Determine the (X, Y) coordinate at the center of the cell enclosing the given text.  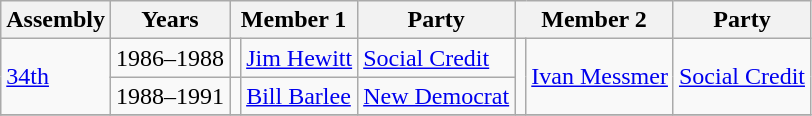
New Democrat (436, 96)
34th (56, 77)
Bill Barlee (300, 96)
Member 1 (294, 20)
1988–1991 (170, 96)
Years (170, 20)
Assembly (56, 20)
1986–1988 (170, 58)
Member 2 (594, 20)
Jim Hewitt (300, 58)
Ivan Messmer (600, 77)
